Identify which cell holds the provided text, then report its [x, y] central coordinate. 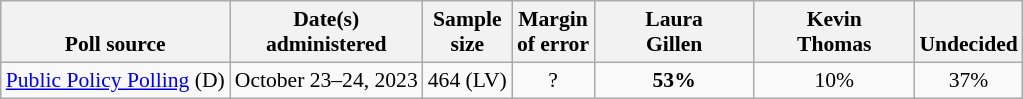
Public Policy Polling (D) [116, 80]
37% [968, 80]
53% [674, 80]
Marginof error [553, 32]
October 23–24, 2023 [326, 80]
LauraGillen [674, 32]
Poll source [116, 32]
464 (LV) [468, 80]
Undecided [968, 32]
10% [834, 80]
? [553, 80]
Date(s)administered [326, 32]
Samplesize [468, 32]
KevinThomas [834, 32]
